Pinpoint the cell where the given text exists, returning its [X, Y] midpoint coordinate. 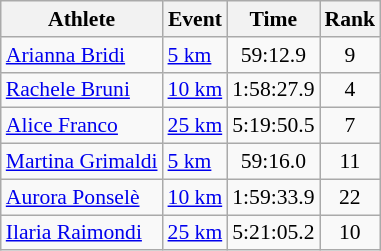
5:21:05.2 [273, 233]
22 [350, 197]
Arianna Bridi [82, 55]
Martina Grimaldi [82, 162]
Time [273, 19]
Ilaria Raimondi [82, 233]
59:12.9 [273, 55]
59:16.0 [273, 162]
9 [350, 55]
Rank [350, 19]
Athlete [82, 19]
4 [350, 90]
1:59:33.9 [273, 197]
Aurora Ponselè [82, 197]
1:58:27.9 [273, 90]
Alice Franco [82, 126]
5:19:50.5 [273, 126]
10 [350, 233]
Event [196, 19]
Rachele Bruni [82, 90]
7 [350, 126]
11 [350, 162]
